Identify which cell holds the provided text, then report its (X, Y) central coordinate. 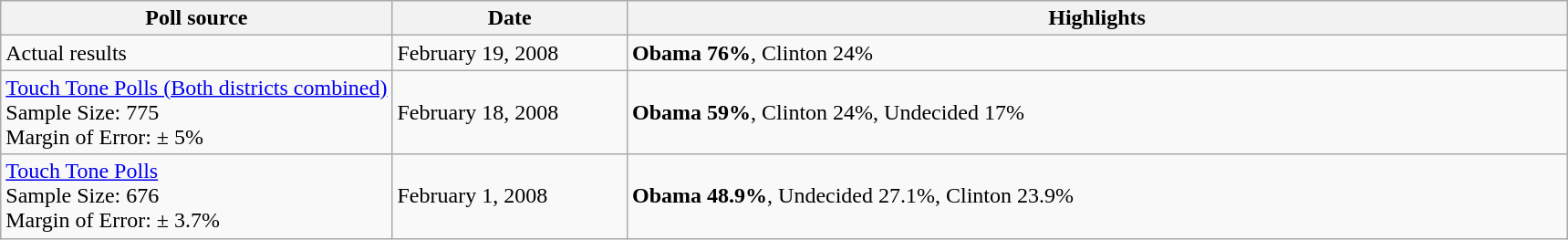
February 19, 2008 (510, 53)
Obama 76%, Clinton 24% (1097, 53)
Date (510, 18)
Obama 59%, Clinton 24%, Undecided 17% (1097, 112)
Obama 48.9%, Undecided 27.1%, Clinton 23.9% (1097, 196)
Touch Tone Polls (Both districts combined)Sample Size: 775 Margin of Error: ± 5% (197, 112)
Touch Tone PollsSample Size: 676 Margin of Error: ± 3.7% (197, 196)
Highlights (1097, 18)
Actual results (197, 53)
February 1, 2008 (510, 196)
February 18, 2008 (510, 112)
Poll source (197, 18)
